Search for the cell housing the specified text and yield its [X, Y] center coordinate. 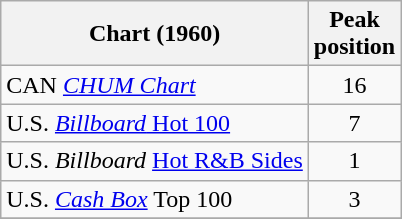
7 [354, 123]
Chart (1960) [155, 34]
16 [354, 85]
U.S. Billboard Hot 100 [155, 123]
1 [354, 161]
3 [354, 199]
Peakposition [354, 34]
U.S. Billboard Hot R&B Sides [155, 161]
CAN CHUM Chart [155, 85]
U.S. Cash Box Top 100 [155, 199]
